Detect which cell encompasses the target text, then output its [x, y] center coordinate. 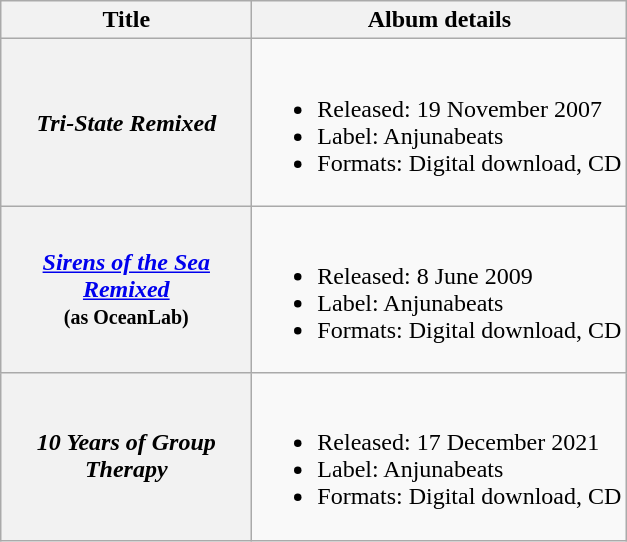
Released: 19 November 2007Label: AnjunabeatsFormats: Digital download, CD [440, 122]
10 Years of Group Therapy [126, 456]
Sirens of the Sea Remixed(as OceanLab) [126, 290]
Tri-State Remixed [126, 122]
Title [126, 20]
Album details [440, 20]
Released: 8 June 2009Label: AnjunabeatsFormats: Digital download, CD [440, 290]
Released: 17 December 2021Label: AnjunabeatsFormats: Digital download, CD [440, 456]
